Capture the cell that displays the provided text and extract its (X, Y) central coordinate. 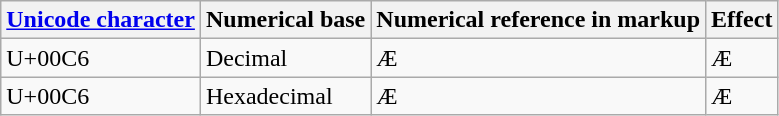
Numerical reference in markup (538, 20)
Unicode character (101, 20)
Hexadecimal (285, 96)
Decimal (285, 58)
Effect (742, 20)
Numerical base (285, 20)
